Detect which cell encompasses the target text, then output its [x, y] center coordinate. 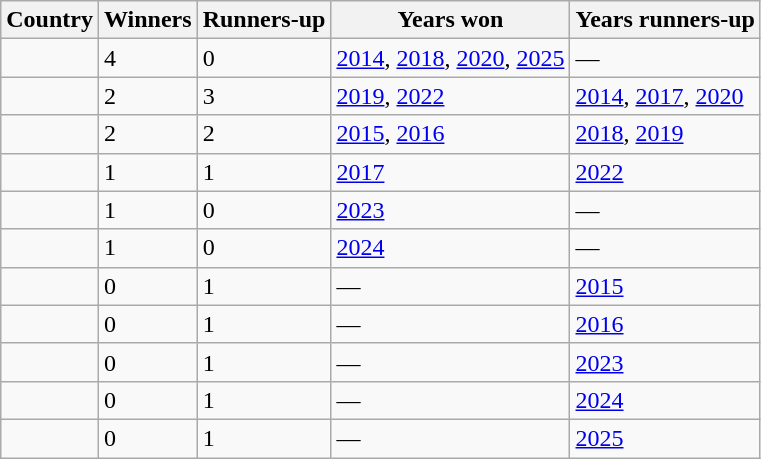
2022 [665, 172]
Years won [450, 20]
2025 [665, 438]
4 [148, 58]
Years runners-up [665, 20]
2017 [450, 172]
2015, 2016 [450, 134]
2015 [665, 286]
2016 [665, 324]
Country [50, 20]
Runners-up [264, 20]
2014, 2017, 2020 [665, 96]
2019, 2022 [450, 96]
3 [264, 96]
Winners [148, 20]
2014, 2018, 2020, 2025 [450, 58]
2018, 2019 [665, 134]
